Detect which cell encompasses the target text, then output its (x, y) center coordinate. 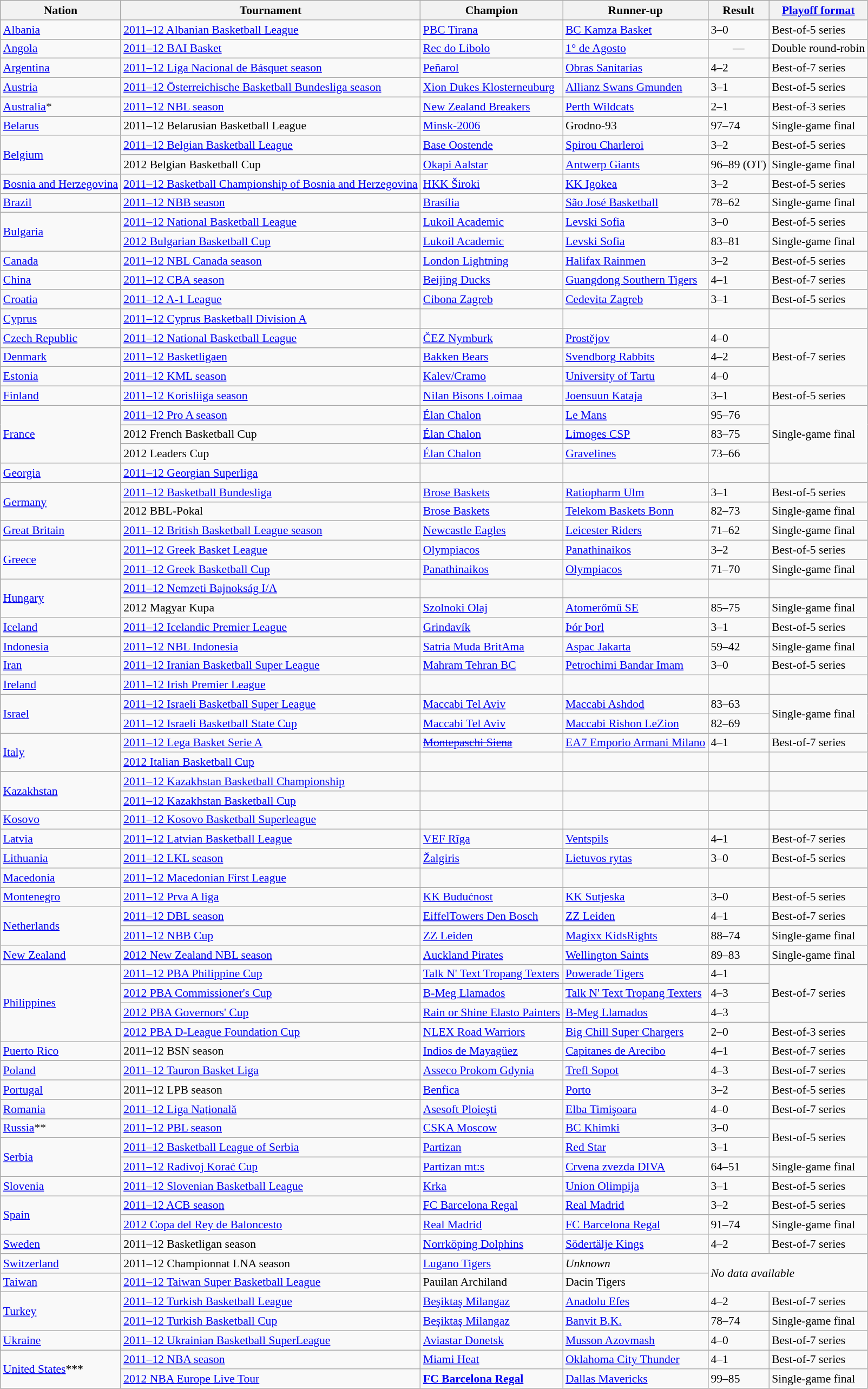
Ratiopharm Ulm (635, 492)
2012 NBA Europe Live Tour (271, 1379)
2011–12 Cyprus Basketball Division A (271, 319)
2012 Leaders Cup (271, 454)
Capitanes de Arecibo (635, 1051)
Newcastle Eagles (491, 531)
2011–12 Kazakhstan Basketball Cup (271, 801)
New Zealand Breakers (491, 107)
Argentina (61, 68)
KK Budućnost (491, 897)
Atomerőmű SE (635, 608)
78–62 (738, 203)
Norrköping Dolphins (491, 1244)
Puerto Rico (61, 1051)
Czech Republic (61, 338)
Cedevita Zagreb (635, 300)
Aspac Jakarta (635, 647)
2011–12 Radivoj Korać Cup (271, 1167)
Partizan (491, 1148)
2011–12 LKL season (271, 859)
Södertälje Kings (635, 1244)
Svendborg Rabbits (635, 357)
Telekom Baskets Bonn (635, 511)
Asesoft Ploieşti (491, 1109)
Finland (61, 396)
2012 Copa del Rey de Baloncesto (271, 1225)
PBC Tirana (491, 30)
Taiwan (61, 1282)
2011–12 Ukrainian Basketball SuperLeague (271, 1340)
Dallas Mavericks (635, 1379)
71–62 (738, 531)
Benfica (491, 1090)
Mahram Tehran BC (491, 666)
Union Olimpija (635, 1186)
Okapi Aalstar (491, 164)
73–66 (738, 454)
Prostějov (635, 338)
2011–12 CBA season (271, 280)
Bulgaria (61, 232)
95–76 (738, 415)
Pauilan Archiland (491, 1282)
2011–12 Irish Premier League (271, 685)
2011–12 Icelandic Premier League (271, 627)
59–42 (738, 647)
2011–12 Iranian Basketball Super League (271, 666)
Turkey (61, 1312)
2011–12 Championnat LNA season (271, 1263)
Israel (61, 714)
2011–12 Nemzeti Bajnokság I/A (271, 589)
Belarus (61, 126)
Halifax Rainmen (635, 261)
Philippines (61, 1003)
Limoges CSP (635, 435)
Žalgiris (491, 859)
85–75 (738, 608)
Georgia (61, 473)
Anadolu Efes (635, 1302)
2011–12 Greek Basket League (271, 550)
Red Star (635, 1148)
82–73 (738, 511)
2011–12 Liga Nacional de Básquet season (271, 68)
BC Kamza Basket (635, 30)
99–85 (738, 1379)
Minsk-2006 (491, 126)
2011–12 KML season (271, 377)
Big Chill Super Chargers (635, 1032)
2012 Italian Basketball Cup (271, 762)
Rain or Shine Elasto Painters (491, 1013)
Hungary (61, 598)
France (61, 434)
2011–12 Basketball League of Serbia (271, 1148)
2011–12 Belarusian Basketball League (271, 126)
Kosovo (61, 820)
Szolnoki Olaj (491, 608)
Ukraine (61, 1340)
2012 PBA Commissioner's Cup (271, 993)
Macedonia (61, 878)
HKK Široki (491, 184)
Double round-robin (818, 49)
2011–12 ACB season (271, 1206)
Brasília (491, 203)
2011–12 Belgian Basketball League (271, 146)
2011–12 NBB season (271, 203)
Obras Sanitarias (635, 68)
Sweden (61, 1244)
Rec do Libolo (491, 49)
2011–12 Liga Națională (271, 1109)
Denmark (61, 357)
Kazakhstan (61, 791)
Indios de Mayagüez (491, 1051)
2012 Belgian Basketball Cup (271, 164)
2011–12 NBA season (271, 1360)
2011–12 Macedonian First League (271, 878)
2011–12 Turkish Basketball League (271, 1302)
Poland (61, 1071)
KK Sutjeska (635, 897)
EiffelTowers Den Bosch (491, 917)
BC Khimki (635, 1128)
2011–12 Basketball Championship of Bosnia and Herzegovina (271, 184)
Krka (491, 1186)
88–74 (738, 936)
2012 French Basketball Cup (271, 435)
Le Mans (635, 415)
2011–12 Prva A liga (271, 897)
Trefl Sopot (635, 1071)
Angola (61, 49)
Croatia (61, 300)
2011–12 PBL season (271, 1128)
Netherlands (61, 926)
Joensuun Kataja (635, 396)
Iran (61, 666)
Dacin Tigers (635, 1282)
Latvia (61, 839)
Elba Timişoara (635, 1109)
Allianz Swans Gmunden (635, 88)
2011–12 NBL Canada season (271, 261)
Bakken Bears (491, 357)
2011–12 NBL season (271, 107)
Asseco Prokom Gdynia (491, 1071)
VEF Rīga (491, 839)
No data available (788, 1273)
CSKA Moscow (491, 1128)
2011–12 Pro A season (271, 415)
Maccabi Rishon LeZion (635, 723)
Brazil (61, 203)
2011–12 Turkish Basketball Cup (271, 1321)
Powerade Tigers (635, 974)
2011–12 Greek Basketball Cup (271, 569)
2–1 (738, 107)
Spain (61, 1215)
Petrochimi Bandar Imam (635, 666)
83–63 (738, 705)
Ventspils (635, 839)
Tournament (271, 10)
Lietuvos rytas (635, 859)
EA7 Emporio Armani Milano (635, 743)
2011–12 A-1 League (271, 300)
Bosnia and Herzegovina (61, 184)
78–74 (738, 1321)
Aviastar Donetsk (491, 1340)
Maccabi Ashdod (635, 705)
Wellington Saints (635, 955)
Playoff format (818, 10)
2012 PBA Governors' Cup (271, 1013)
71–70 (738, 569)
Result (738, 10)
2011–12 Israeli Basketball State Cup (271, 723)
Austria (61, 88)
— (738, 49)
2011–12 NBL Indonesia (271, 647)
Porto (635, 1090)
Nilan Bisons Loimaa (491, 396)
Italy (61, 752)
2011–12 BAI Basket (271, 49)
Perth Wildcats (635, 107)
Germany (61, 502)
2011–12 Albanian Basketball League (271, 30)
64–51 (738, 1167)
NLEX Road Warriors (491, 1032)
82–69 (738, 723)
Portugal (61, 1090)
Xion Dukes Klosterneuburg (491, 88)
Albania (61, 30)
University of Tartu (635, 377)
Grodno-93 (635, 126)
91–74 (738, 1225)
Iceland (61, 627)
2011–12 British Basketball League season (271, 531)
1° de Agosto (635, 49)
Montenegro (61, 897)
Leicester Riders (635, 531)
2011–12 Kazakhstan Basketball Championship (271, 781)
Satria Muda BritAma (491, 647)
Lithuania (61, 859)
Greece (61, 559)
Montepaschi Siena (491, 743)
2012 PBA D-League Foundation Cup (271, 1032)
Beijing Ducks (491, 280)
2011–12 PBA Philippine Cup (271, 974)
2011–12 Basketligan season (271, 1244)
Estonia (61, 377)
2011–12 Basketball Bundesliga (271, 492)
Indonesia (61, 647)
London Lightning (491, 261)
Australia* (61, 107)
Belgium (61, 155)
Runner-up (635, 10)
Miami Heat (491, 1360)
Unknown (635, 1263)
2011–12 Korisliiga season (271, 396)
Grindavík (491, 627)
Canada (61, 261)
Oklahoma City Thunder (635, 1360)
2011–12 Basketligaen (271, 357)
2012 New Zealand NBL season (271, 955)
China (61, 280)
97–74 (738, 126)
Antwerp Giants (635, 164)
Musson Azovmash (635, 1340)
New Zealand (61, 955)
89–83 (738, 955)
Cibona Zagreb (491, 300)
2011–12 Österreichische Basketball Bundesliga season (271, 88)
Slovenia (61, 1186)
Þór Þorl (635, 627)
São José Basketball (635, 203)
Switzerland (61, 1263)
83–75 (738, 435)
Crvena zvezda DIVA (635, 1167)
United States*** (61, 1369)
2011–12 Taiwan Super Basketball League (271, 1282)
Serbia (61, 1157)
Champion (491, 10)
96–89 (OT) (738, 164)
Auckland Pirates (491, 955)
2011–12 Kosovo Basketball Superleague (271, 820)
2012 BBL-Pokal (271, 511)
2011–12 Israeli Basketball Super League (271, 705)
2011–12 NBB Cup (271, 936)
Nation (61, 10)
Magixx KidsRights (635, 936)
Ireland (61, 685)
Spirou Charleroi (635, 146)
2011–12 DBL season (271, 917)
Great Britain (61, 531)
83–81 (738, 242)
2012 Magyar Kupa (271, 608)
Cyprus (61, 319)
Banvit B.K. (635, 1321)
Base Oostende (491, 146)
Lugano Tigers (491, 1263)
2012 Bulgarian Basketball Cup (271, 242)
Kalev/Cramo (491, 377)
Gravelines (635, 454)
2011–12 Slovenian Basketball League (271, 1186)
Peñarol (491, 68)
ČEZ Nymburk (491, 338)
Romania (61, 1109)
2011–12 Tauron Basket Liga (271, 1071)
Russia** (61, 1128)
2011–12 LPB season (271, 1090)
KK Igokea (635, 184)
Partizan mt:s (491, 1167)
2011–12 Latvian Basketball League (271, 839)
2–0 (738, 1032)
2011–12 Lega Basket Serie A (271, 743)
2011–12 BSN season (271, 1051)
Guangdong Southern Tigers (635, 280)
2011–12 Georgian Superliga (271, 473)
